Locate the cell with the specified text and output its (x, y) center coordinate. 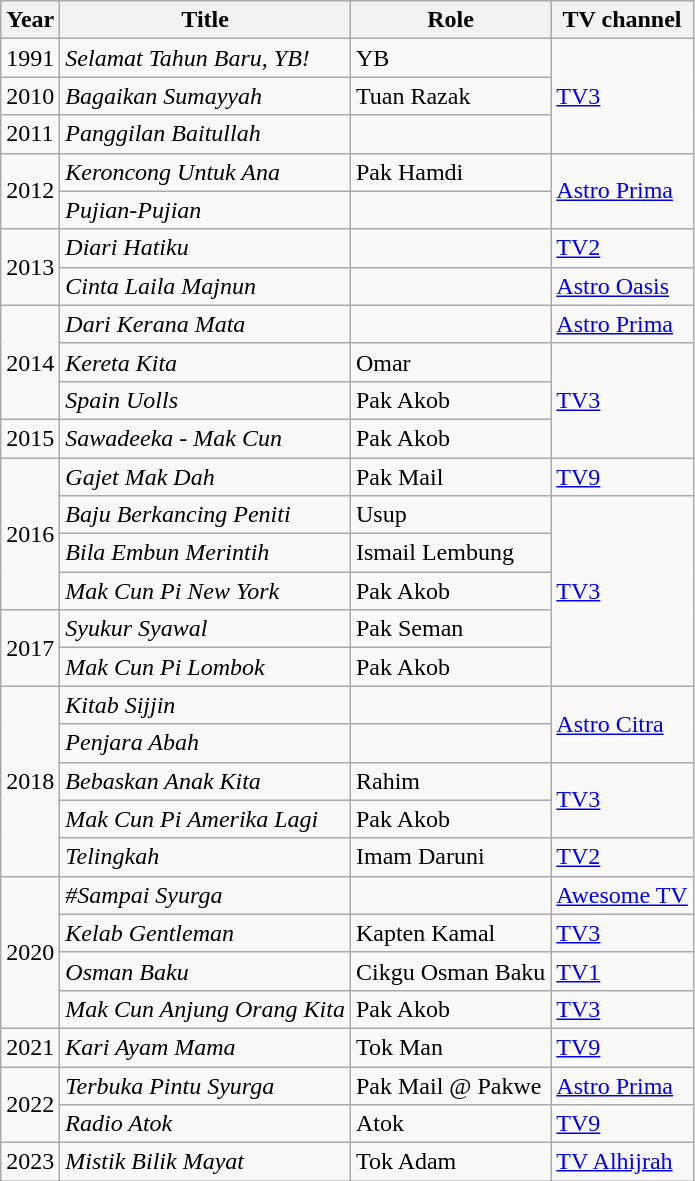
Mak Cun Pi Lombok (206, 667)
1991 (30, 58)
Tuan Razak (450, 96)
Atok (450, 1124)
2013 (30, 267)
Cikgu Osman Baku (450, 971)
2011 (30, 134)
Pak Seman (450, 629)
Mistik Bilik Mayat (206, 1162)
Pak Hamdi (450, 172)
Awesome TV (622, 895)
Osman Baku (206, 971)
Gajet Mak Dah (206, 477)
Ismail Lembung (450, 553)
Radio Atok (206, 1124)
Mak Cun Anjung Orang Kita (206, 1009)
Usup (450, 515)
TV channel (622, 20)
2018 (30, 781)
Cinta Laila Majnun (206, 286)
Mak Cun Pi New York (206, 591)
Year (30, 20)
2020 (30, 952)
2023 (30, 1162)
Pujian-Pujian (206, 210)
2017 (30, 648)
Baju Berkancing Peniti (206, 515)
Pak Mail @ Pakwe (450, 1085)
YB (450, 58)
Spain Uolls (206, 400)
2014 (30, 362)
2022 (30, 1104)
Role (450, 20)
Tok Man (450, 1047)
2021 (30, 1047)
Dari Kerana Mata (206, 324)
Kereta Kita (206, 362)
Telingkah (206, 857)
Title (206, 20)
Bagaikan Sumayyah (206, 96)
Kitab Sijjin (206, 705)
Keroncong Untuk Ana (206, 172)
Panggilan Baitullah (206, 134)
Bebaskan Anak Kita (206, 781)
Diari Hatiku (206, 248)
Pak Mail (450, 477)
2010 (30, 96)
Syukur Syawal (206, 629)
Astro Citra (622, 724)
TV1 (622, 971)
Omar (450, 362)
Selamat Tahun Baru, YB! (206, 58)
Sawadeeka - Mak Cun (206, 438)
2016 (30, 534)
2012 (30, 191)
Rahim (450, 781)
Bila Embun Merintih (206, 553)
Tok Adam (450, 1162)
Kari Ayam Mama (206, 1047)
Penjara Abah (206, 743)
Kelab Gentleman (206, 933)
Terbuka Pintu Syurga (206, 1085)
Astro Oasis (622, 286)
Imam Daruni (450, 857)
2015 (30, 438)
TV Alhijrah (622, 1162)
#Sampai Syurga (206, 895)
Kapten Kamal (450, 933)
Mak Cun Pi Amerika Lagi (206, 819)
